Provide the (X, Y) coordinate of the cell's center where the given text is located.  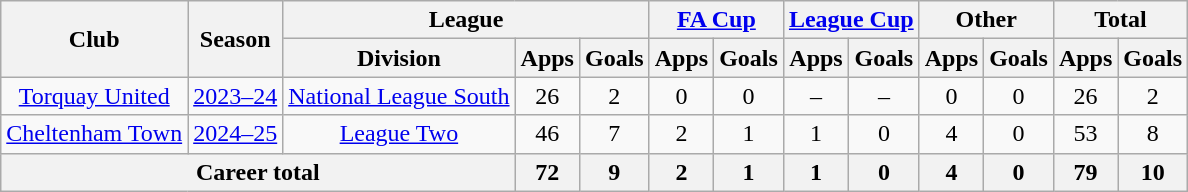
League Two (399, 134)
Season (236, 39)
53 (1085, 134)
Career total (258, 172)
8 (1153, 134)
Torquay United (94, 96)
10 (1153, 172)
9 (614, 172)
2024–25 (236, 134)
72 (547, 172)
FA Cup (716, 20)
2023–24 (236, 96)
79 (1085, 172)
League (466, 20)
Total (1120, 20)
League Cup (851, 20)
National League South (399, 96)
Club (94, 39)
46 (547, 134)
Cheltenham Town (94, 134)
Other (986, 20)
7 (614, 134)
Division (399, 58)
